Find where the given text appears and provide that cell's center as [x, y] coordinate. 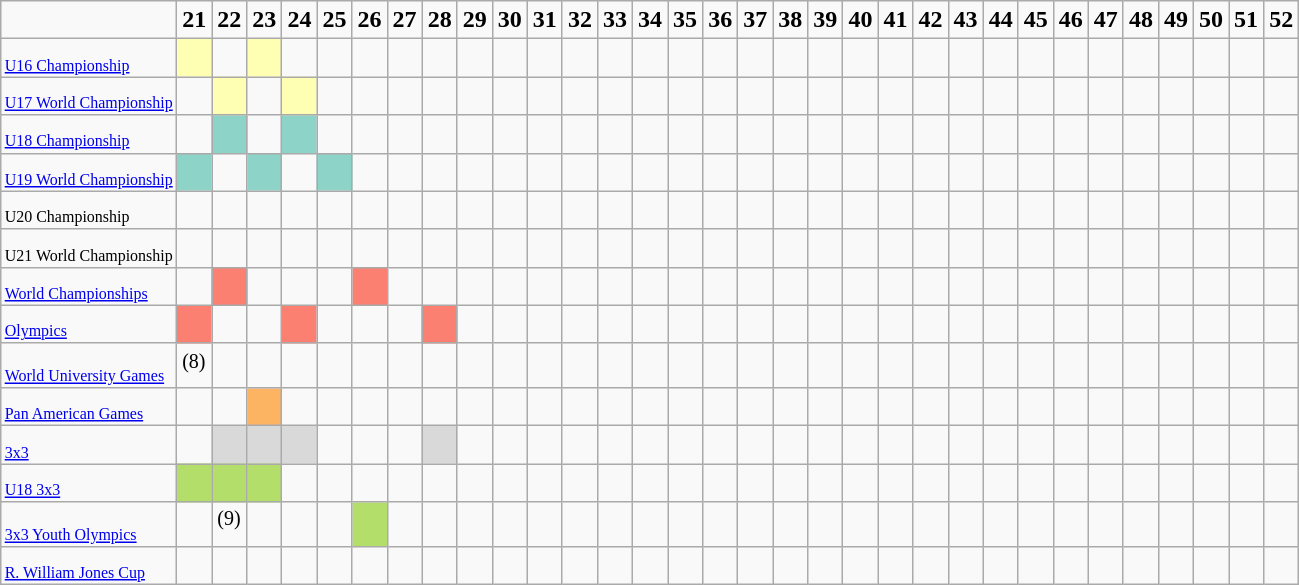
52 [1282, 20]
22 [230, 20]
World Championships [89, 286]
R. William Jones Cup [89, 566]
46 [1070, 20]
51 [1246, 20]
Olympics [89, 324]
U19 World Championship [89, 172]
U18 Championship [89, 134]
Pan American Games [89, 407]
(8) [194, 366]
36 [720, 20]
30 [510, 20]
37 [756, 20]
U21 World Championship [89, 248]
25 [334, 20]
33 [614, 20]
38 [790, 20]
35 [686, 20]
44 [1000, 20]
21 [194, 20]
U20 Championship [89, 210]
World University Games [89, 366]
45 [1036, 20]
47 [1106, 20]
31 [544, 20]
U18 3x3 [89, 483]
3x3 Youth Olympics [89, 524]
29 [474, 20]
3x3 [89, 445]
48 [1140, 20]
24 [300, 20]
41 [896, 20]
28 [440, 20]
26 [370, 20]
U17 World Championship [89, 96]
50 [1210, 20]
39 [826, 20]
42 [930, 20]
23 [264, 20]
(9) [230, 524]
34 [650, 20]
27 [404, 20]
49 [1176, 20]
40 [860, 20]
U16 Championship [89, 58]
43 [966, 20]
32 [580, 20]
